Capture the cell that displays the provided text and extract its (x, y) central coordinate. 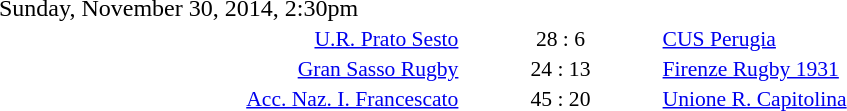
24 : 13 (560, 68)
28 : 6 (560, 38)
